Return [X, Y] of the center of cell containing provided text 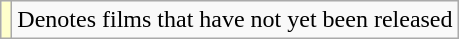
Denotes films that have not yet been released [235, 20]
